Determine the [x, y] coordinate at the center of the cell enclosing the given text.  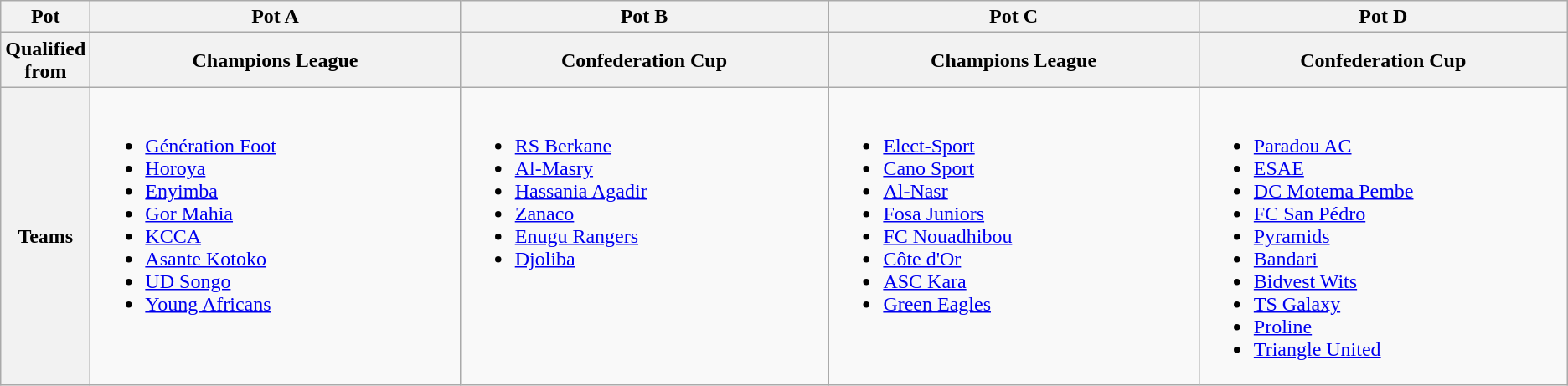
Pot B [644, 17]
Pot [45, 17]
Génération Foot Horoya Enyimba Gor Mahia KCCA Asante Kotoko UD Songo Young Africans [275, 236]
Pot C [1014, 17]
Pot D [1383, 17]
Qualified from [45, 60]
Elect-Sport Cano Sport Al-Nasr Fosa Juniors FC Nouadhibou Côte d'Or ASC Kara Green Eagles [1014, 236]
RS Berkane Al-Masry Hassania Agadir Zanaco Enugu Rangers Djoliba [644, 236]
Pot A [275, 17]
Paradou AC ESAE DC Motema Pembe FC San Pédro Pyramids Bandari Bidvest Wits TS Galaxy Proline Triangle United [1383, 236]
Teams [45, 236]
